Search for the cell housing the specified text and yield its [X, Y] center coordinate. 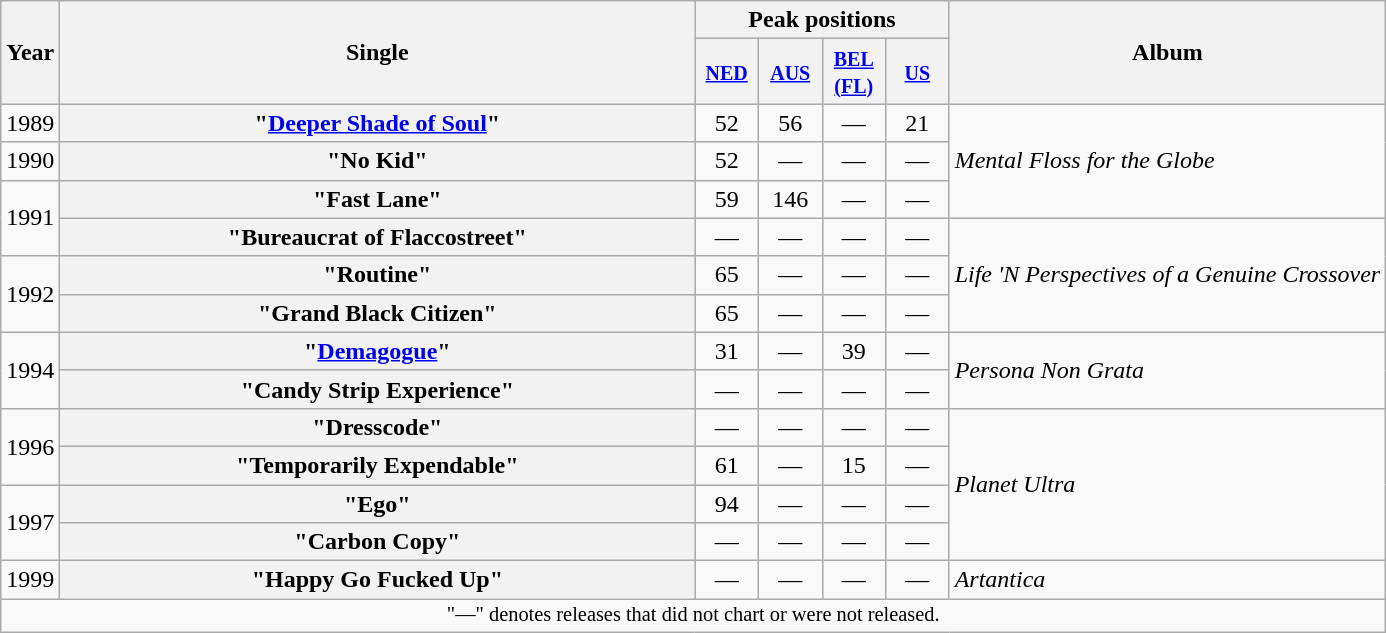
Single [378, 52]
"Bureaucrat of Flaccostreet" [378, 237]
BEL(FL) [854, 72]
"Ego" [378, 503]
Peak positions [822, 20]
94 [727, 503]
"No Kid" [378, 161]
21 [918, 123]
39 [854, 351]
AUS [790, 72]
15 [854, 465]
1999 [30, 580]
"—" denotes releases that did not chart or were not released. [694, 616]
Album [1168, 52]
"Fast Lane" [378, 199]
1996 [30, 446]
Artantica [1168, 580]
US [918, 72]
NED [727, 72]
"Routine" [378, 275]
1991 [30, 218]
"Happy Go Fucked Up" [378, 580]
"Demagogue" [378, 351]
"Grand Black Citizen" [378, 313]
1994 [30, 370]
"Dresscode" [378, 427]
Persona Non Grata [1168, 370]
"Deeper Shade of Soul" [378, 123]
Planet Ultra [1168, 484]
31 [727, 351]
1992 [30, 294]
1997 [30, 522]
"Candy Strip Experience" [378, 389]
1990 [30, 161]
Life 'N Perspectives of a Genuine Crossover [1168, 275]
61 [727, 465]
1989 [30, 123]
"Carbon Copy" [378, 542]
Year [30, 52]
"Temporarily Expendable" [378, 465]
56 [790, 123]
59 [727, 199]
Mental Floss for the Globe [1168, 161]
146 [790, 199]
